Extract the [x, y] coordinate from the center of the cell holding the provided text.  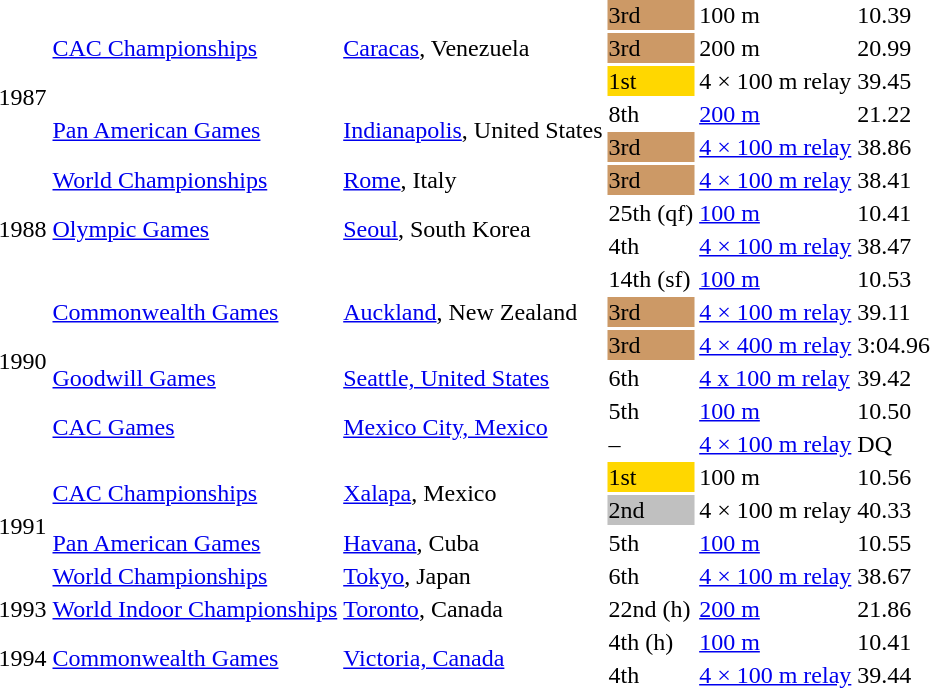
– [651, 444]
4 x 100 m relay [776, 378]
2nd [651, 510]
Seattle, United States [473, 378]
Commonwealth Games [195, 312]
Olympic Games [195, 230]
World Indoor Championships [195, 609]
Seoul, South Korea [473, 230]
4th [651, 246]
Caracas, Venezuela [473, 48]
Indianapolis, United States [473, 130]
Rome, Italy [473, 180]
Auckland, New Zealand [473, 312]
Mexico City, Mexico [473, 428]
Goodwill Games [195, 378]
CAC Games [195, 428]
22nd (h) [651, 609]
Toronto, Canada [473, 609]
Tokyo, Japan [473, 576]
4 × 400 m relay [776, 345]
Xalapa, Mexico [473, 494]
Havana, Cuba [473, 543]
4th (h) [651, 642]
14th (sf) [651, 279]
25th (qf) [651, 213]
8th [651, 114]
